Provide the (x, y) coordinate of the cell's center where the given text is located.  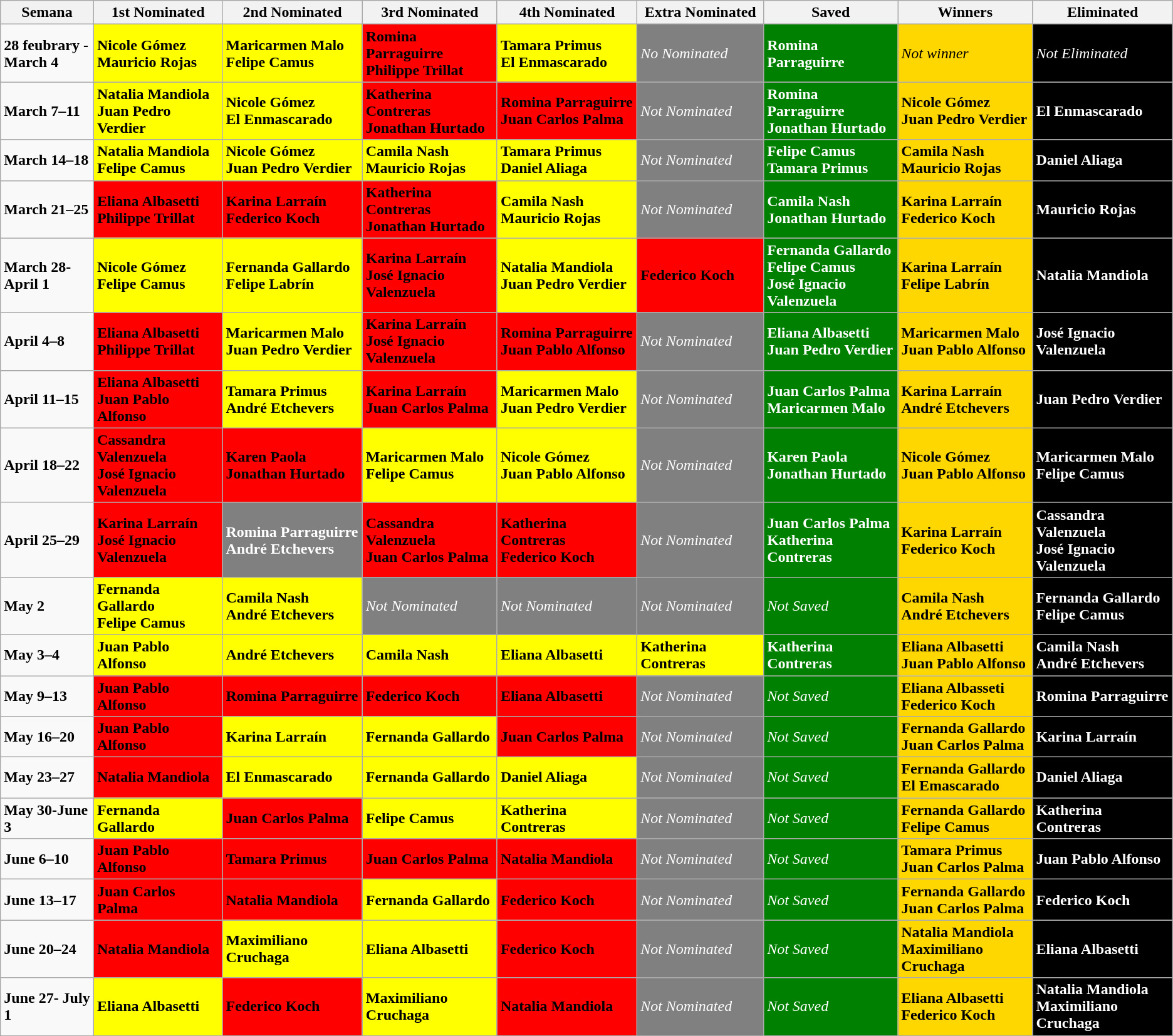
May 23–27 (48, 778)
3rd Nominated (430, 13)
March 21–25 (48, 209)
Eliana AlbasettiFederico Koch (965, 1007)
Tamara PrimusDaniel Aliaga (566, 160)
Natalia MandiolaFelipe Camus (158, 160)
Felipe Camus (430, 818)
April 18–22 (48, 465)
Not Eliminated (1103, 53)
Extra Nominated (701, 13)
4th Nominated (566, 13)
Romina ParraguirreJonathan Hurtado (831, 111)
Tamara PrimusEl Enmascarado (566, 53)
Katherina ContrerasFederico Koch (566, 540)
March 7–11 (48, 111)
Romina ParraguirreJuan Pablo Alfonso (566, 341)
Fernanda Gallardo Felipe Camus (965, 818)
June 6–10 (48, 859)
Cassandra ValenzuelaJuan Carlos Palma (430, 540)
Romina ParraguirrePhilippe Trillat (430, 53)
José Ignacio Valenzuela (1103, 341)
André Etchevers (292, 655)
Mauricio Rojas (1103, 209)
Felipe CamusTamara Primus (831, 160)
May 16–20 (48, 737)
2nd Nominated (292, 13)
Fernanda GallardoFelipe Labrín (292, 276)
Karina LarraínAndré Etchevers (965, 399)
Juan Carlos PalmaMaricarmen Malo (831, 399)
No Nominated (701, 53)
Karina LarraínFelipe Labrín (965, 276)
Fernanda Gallardo El Emascarado (965, 778)
May 9–13 (48, 695)
Maricarmen MaloJuan Pablo Alfonso (965, 341)
Romina ParraguirreJuan Carlos Palma (566, 111)
1st Nominated (158, 13)
May 2 (48, 606)
Nicole GómezEl Enmascarado (292, 111)
Natalia Mandiola Maximiliano Cruchaga (965, 949)
Romina ParraguirreAndré Etchevers (292, 540)
Natalia MandiolaMaximiliano Cruchaga (1103, 1007)
Saved (831, 13)
April 25–29 (48, 540)
June 13–17 (48, 899)
28 feubrary - March 4 (48, 53)
March 28- April 1 (48, 276)
April 11–15 (48, 399)
Not winner (965, 53)
Tamara Primus Juan Carlos Palma (965, 859)
Camila Nash Mauricio Rojas (566, 209)
Tamara Primus (292, 859)
Eliana AlbassetiFederico Koch (965, 695)
May 30-June 3 (48, 818)
Nicole GómezMauricio Rojas (158, 53)
Eliana AlbasettiJuan Pedro Verdier (831, 341)
March 14–18 (48, 160)
Winners (965, 13)
Nicole GómezJuan Pablo Alfonso (566, 465)
April 4–8 (48, 341)
Nicole Gómez Juan Pablo Alfonso (965, 465)
Juan Pedro Verdier (1103, 399)
Camila NashJonathan Hurtado (831, 209)
Karina LarraínJuan Carlos Palma (430, 399)
May 3–4 (48, 655)
June 20–24 (48, 949)
Tamara PrimusAndré Etchevers (292, 399)
Camila Nash (430, 655)
Fernanda GallardoFelipe CamusJosé Ignacio Valenzuela (831, 276)
Juan Carlos PalmaKatherina Contreras (831, 540)
June 27- July 1 (48, 1007)
Nicole GómezFelipe Camus (158, 276)
Eliminated (1103, 13)
Semana (48, 13)
